Return the [x, y] coordinate for the center point of the cell that contains the specified text.  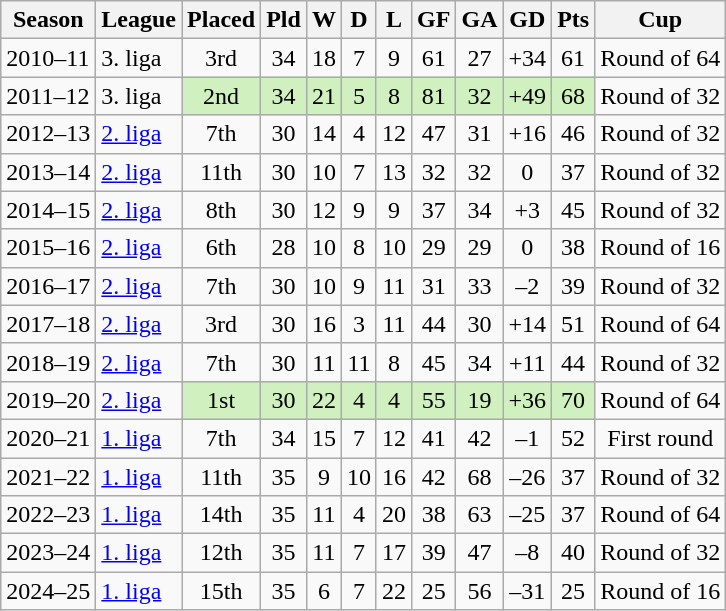
3 [358, 324]
Season [48, 20]
+16 [528, 134]
2013–14 [48, 172]
63 [480, 515]
–31 [528, 591]
GD [528, 20]
14 [324, 134]
12th [222, 553]
28 [284, 248]
2011–12 [48, 96]
2nd [222, 96]
2015–16 [48, 248]
GA [480, 20]
W [324, 20]
2017–18 [48, 324]
–2 [528, 286]
15 [324, 438]
18 [324, 58]
6th [222, 248]
Pld [284, 20]
27 [480, 58]
+36 [528, 400]
70 [574, 400]
–25 [528, 515]
+49 [528, 96]
55 [434, 400]
56 [480, 591]
GF [434, 20]
14th [222, 515]
+3 [528, 210]
15th [222, 591]
21 [324, 96]
2021–22 [48, 477]
L [394, 20]
5 [358, 96]
52 [574, 438]
D [358, 20]
2024–25 [48, 591]
First round [660, 438]
2023–24 [48, 553]
Placed [222, 20]
2018–19 [48, 362]
League [139, 20]
2020–21 [48, 438]
41 [434, 438]
2014–15 [48, 210]
51 [574, 324]
–1 [528, 438]
8th [222, 210]
33 [480, 286]
Cup [660, 20]
20 [394, 515]
46 [574, 134]
6 [324, 591]
2022–23 [48, 515]
1st [222, 400]
2010–11 [48, 58]
13 [394, 172]
2019–20 [48, 400]
81 [434, 96]
+34 [528, 58]
40 [574, 553]
–8 [528, 553]
–26 [528, 477]
Pts [574, 20]
+14 [528, 324]
2016–17 [48, 286]
19 [480, 400]
2012–13 [48, 134]
17 [394, 553]
+11 [528, 362]
